Scan for the cell matching the given text and deliver its [x, y] coordinate at center. 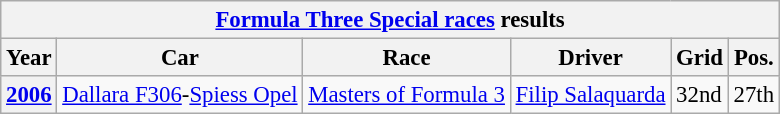
2006 [29, 95]
Race [406, 58]
Driver [590, 58]
Dallara F306-Spiess Opel [180, 95]
Formula Three Special races results [390, 20]
32nd [700, 95]
Filip Salaquarda [590, 95]
Car [180, 58]
Year [29, 58]
Grid [700, 58]
Pos. [754, 58]
27th [754, 95]
Masters of Formula 3 [406, 95]
